Identify which cell holds the provided text, then report its [X, Y] central coordinate. 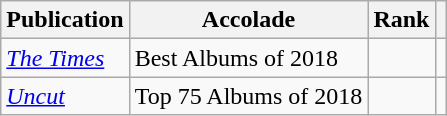
Top 75 Albums of 2018 [248, 96]
Publication [65, 20]
Best Albums of 2018 [248, 58]
Accolade [248, 20]
The Times [65, 58]
Uncut [65, 96]
Rank [402, 20]
